Scan for the cell matching the given text and deliver its [x, y] coordinate at center. 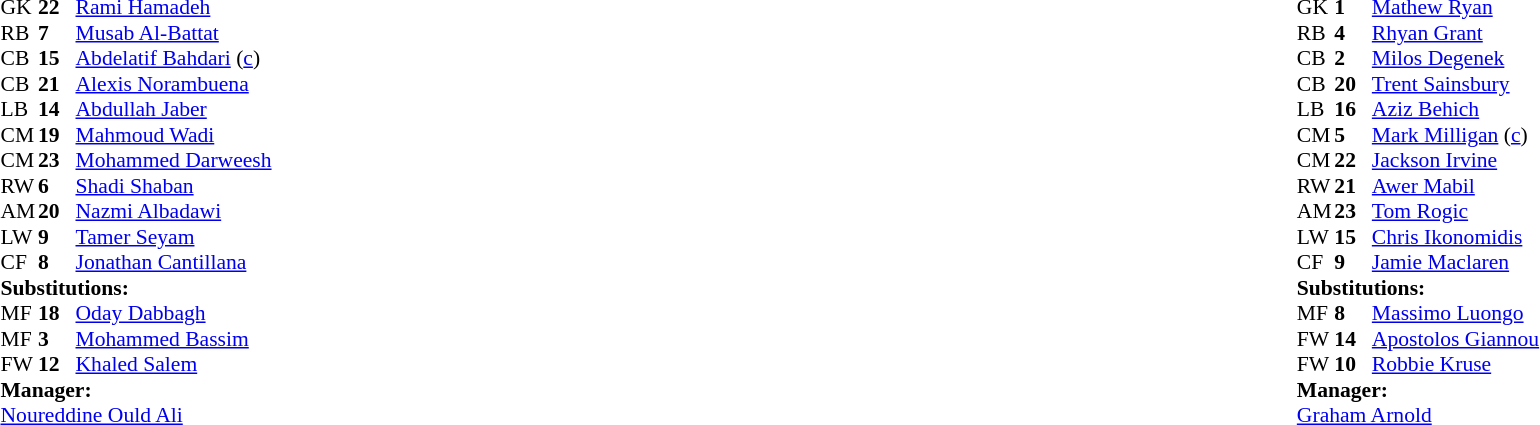
Mohammed Bassim [174, 339]
Jamie Maclaren [1456, 263]
Shadi Shaban [174, 186]
4 [1353, 33]
Mark Milligan (c) [1456, 135]
Jonathan Cantillana [174, 263]
Nazmi Albadawi [174, 211]
Tom Rogic [1456, 211]
16 [1353, 109]
Alexis Norambuena [174, 84]
Musab Al-Battat [174, 33]
10 [1353, 365]
2 [1353, 59]
3 [57, 339]
Apostolos Giannou [1456, 339]
Awer Mabil [1456, 186]
19 [57, 135]
Tamer Seyam [174, 237]
Abdelatif Bahdari (c) [174, 59]
Khaled Salem [174, 365]
12 [57, 365]
22 [1353, 161]
Mahmoud Wadi [174, 135]
Trent Sainsbury [1456, 84]
18 [57, 313]
Abdullah Jaber [174, 109]
Rhyan Grant [1456, 33]
Chris Ikonomidis [1456, 237]
Oday Dabbagh [174, 313]
7 [57, 33]
Mohammed Darweesh [174, 161]
6 [57, 186]
Milos Degenek [1456, 59]
Massimo Luongo [1456, 313]
Robbie Kruse [1456, 365]
5 [1353, 135]
Aziz Behich [1456, 109]
Jackson Irvine [1456, 161]
